Find where the given text appears and provide that cell's center as [X, Y] coordinate. 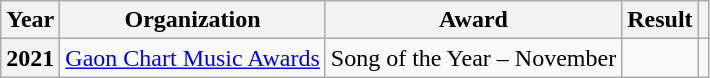
Song of the Year – November [473, 58]
Organization [193, 20]
Gaon Chart Music Awards [193, 58]
Award [473, 20]
Year [30, 20]
Result [660, 20]
2021 [30, 58]
